Determine the (X, Y) coordinate at the center of the cell enclosing the given text.  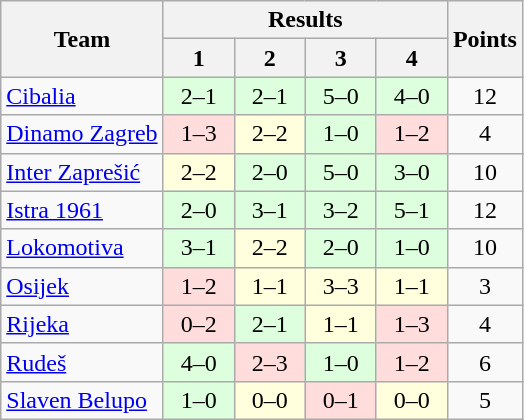
6 (484, 362)
1 (198, 58)
2 (270, 58)
Cibalia (82, 96)
3–2 (340, 210)
Points (484, 39)
2–3 (270, 362)
Dinamo Zagreb (82, 134)
Results (305, 20)
0–2 (198, 324)
Rudeš (82, 362)
Inter Zaprešić (82, 172)
3–0 (412, 172)
3–3 (340, 286)
Istra 1961 (82, 210)
5–1 (412, 210)
Osijek (82, 286)
0–1 (340, 400)
Lokomotiva (82, 248)
5 (484, 400)
Team (82, 39)
Slaven Belupo (82, 400)
Rijeka (82, 324)
